Find where the given text appears and provide that cell's center as [X, Y] coordinate. 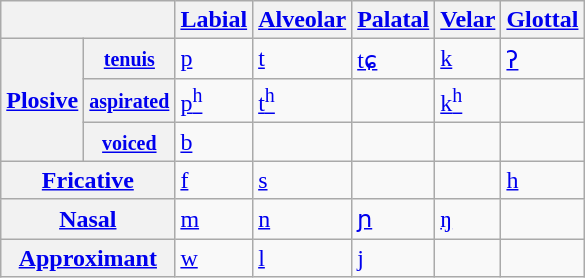
s [302, 180]
aspirated [130, 100]
kh [468, 100]
m [214, 219]
Velar [468, 20]
Labial [214, 20]
t [302, 59]
n [302, 219]
p [214, 59]
tenuis [130, 59]
k [468, 59]
Approximant [88, 258]
Alveolar [302, 20]
Palatal [394, 20]
b [214, 142]
Fricative [88, 180]
ʔ [542, 59]
ɲ [394, 219]
w [214, 258]
th [302, 100]
tɕ [394, 59]
ph [214, 100]
l [302, 258]
ŋ [468, 219]
Glottal [542, 20]
voiced [130, 142]
f [214, 180]
Plosive [42, 100]
j [394, 258]
h [542, 180]
Nasal [88, 219]
